Search for the cell housing the specified text and yield its [X, Y] center coordinate. 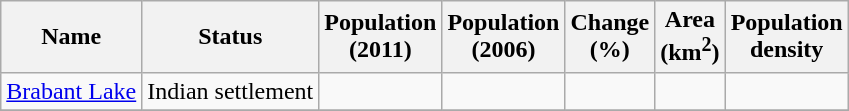
Populationdensity [786, 37]
Population(2006) [504, 37]
Indian settlement [230, 91]
Change(%) [610, 37]
Status [230, 37]
Name [72, 37]
Population(2011) [380, 37]
Area(km2) [690, 37]
Brabant Lake [72, 91]
